Extract the (x, y) coordinate from the center of the cell holding the provided text.  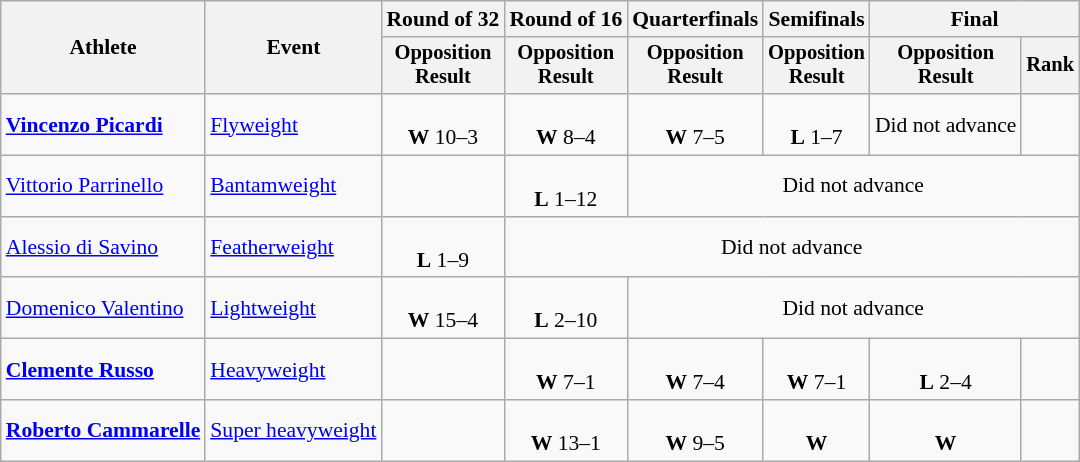
Vincenzo Picardi (104, 124)
W 8–4 (566, 124)
Heavyweight (293, 370)
Clemente Russo (104, 370)
W 15–4 (442, 308)
Alessio di Savino (104, 248)
Super heavyweight (293, 430)
L 1–12 (566, 186)
Vittorio Parrinello (104, 186)
L 2–4 (946, 370)
Quarterfinals (695, 19)
W 13–1 (566, 430)
Round of 32 (442, 19)
L 1–9 (442, 248)
Athlete (104, 48)
Lightweight (293, 308)
Bantamweight (293, 186)
W 10–3 (442, 124)
Rank (1050, 66)
L 2–10 (566, 308)
Event (293, 48)
Flyweight (293, 124)
Featherweight (293, 248)
Domenico Valentino (104, 308)
Semifinals (816, 19)
Round of 16 (566, 19)
W 9–5 (695, 430)
W 7–5 (695, 124)
W 7–4 (695, 370)
L 1–7 (816, 124)
Roberto Cammarelle (104, 430)
Final (974, 19)
